Extract the (x, y) coordinate from the center of the cell holding the provided text.  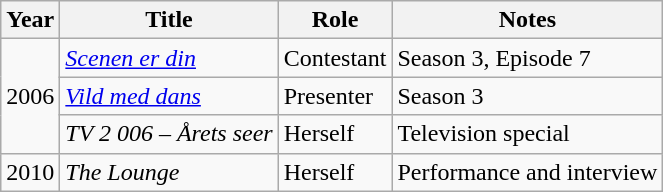
2006 (30, 96)
Scenen er din (169, 58)
The Lounge (169, 172)
Title (169, 20)
2010 (30, 172)
TV 2 006 – Årets seer (169, 134)
Performance and interview (528, 172)
Notes (528, 20)
Television special (528, 134)
Presenter (335, 96)
Season 3, Episode 7 (528, 58)
Vild med dans (169, 96)
Contestant (335, 58)
Year (30, 20)
Role (335, 20)
Season 3 (528, 96)
